Identify which cell holds the provided text, then report its (X, Y) central coordinate. 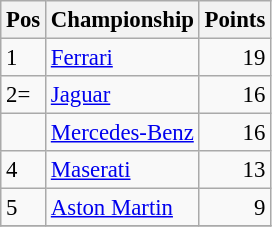
Ferrari (123, 58)
13 (234, 170)
Maserati (123, 170)
9 (234, 208)
Pos (24, 20)
Aston Martin (123, 208)
Points (234, 20)
Jaguar (123, 95)
Mercedes-Benz (123, 133)
19 (234, 58)
1 (24, 58)
Championship (123, 20)
2= (24, 95)
4 (24, 170)
5 (24, 208)
